Pinpoint the cell where the given text exists, returning its [X, Y] midpoint coordinate. 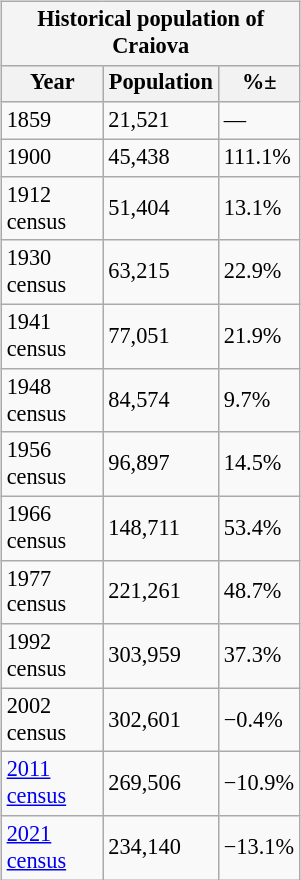
2011 census [52, 784]
48.7% [260, 592]
9.7% [260, 400]
21,521 [161, 120]
−10.9% [260, 784]
14.5% [260, 464]
22.9% [260, 272]
234,140 [161, 848]
63,215 [161, 272]
148,711 [161, 528]
−13.1% [260, 848]
21.9% [260, 336]
1977 census [52, 592]
302,601 [161, 720]
221,261 [161, 592]
Year [52, 84]
111.1% [260, 158]
303,959 [161, 656]
−0.4% [260, 720]
1912 census [52, 209]
1900 [52, 158]
1992 census [52, 656]
1966 census [52, 528]
Population [161, 84]
Historical population of Craiova [150, 33]
51,404 [161, 209]
1941 census [52, 336]
84,574 [161, 400]
%± [260, 84]
96,897 [161, 464]
53.4% [260, 528]
1859 [52, 120]
2021 census [52, 848]
269,506 [161, 784]
37.3% [260, 656]
— [260, 120]
77,051 [161, 336]
45,438 [161, 158]
13.1% [260, 209]
1956 census [52, 464]
1948 census [52, 400]
2002 census [52, 720]
1930 census [52, 272]
